Search for the cell housing the specified text and yield its (x, y) center coordinate. 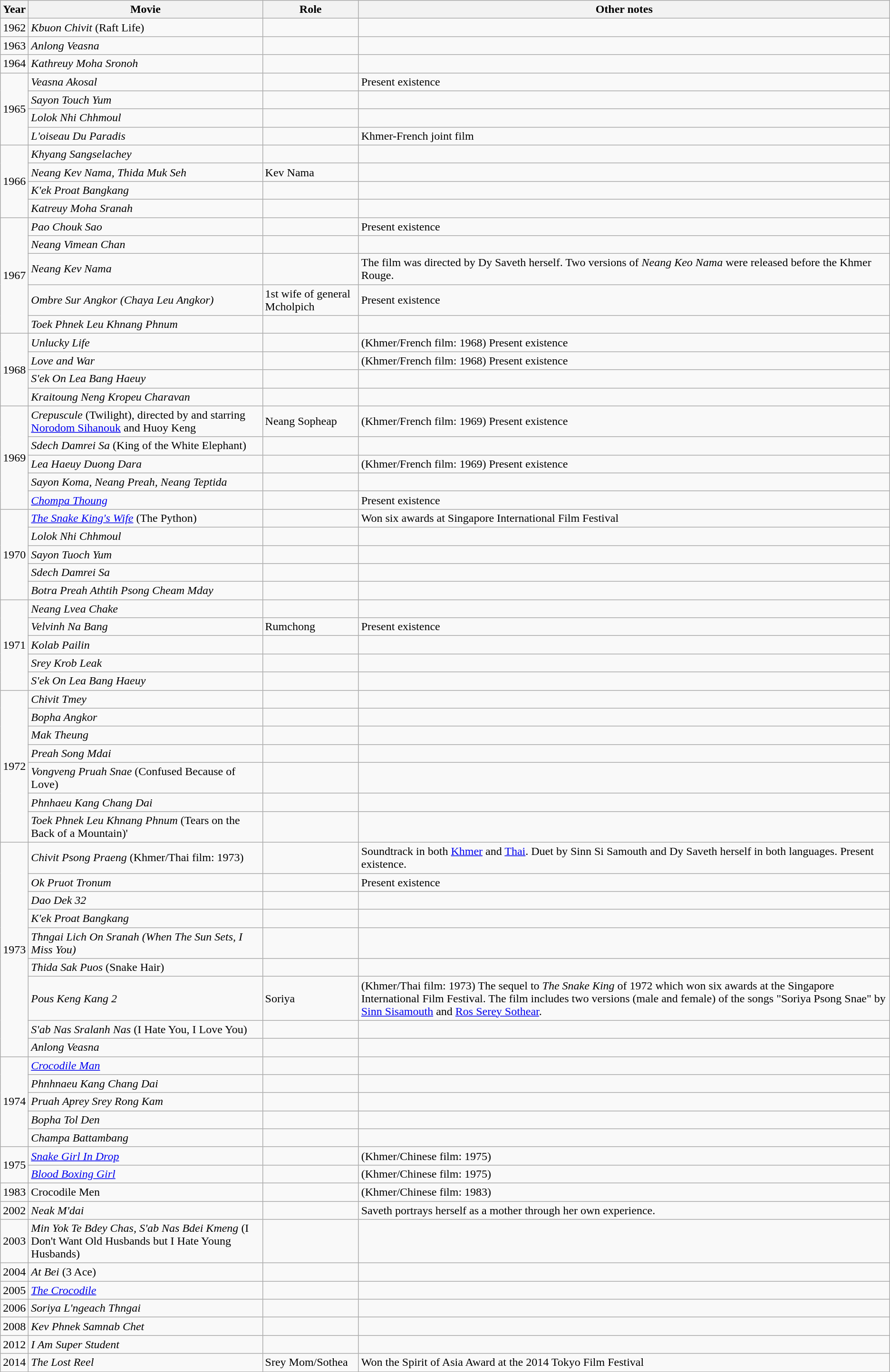
Won the Spirit of Asia Award at the 2014 Tokyo Film Festival (624, 1362)
Chivit Tmey (145, 699)
Min Yok Te Bdey Chas, S'ab Nas Bdei Kmeng (I Don't Want Old Husbands but I Hate Young Husbands) (145, 1241)
Soriya L'ngeach Thngai (145, 1308)
Kathreuy Moha Sronoh (145, 64)
2002 (14, 1210)
Sayon Touch Yum (145, 100)
Neang Sopheap (310, 421)
Year (14, 10)
Thida Sak Puos (Snake Hair) (145, 968)
1983 (14, 1192)
1969 (14, 457)
1966 (14, 181)
Phnhnaeu Kang Chang Dai (145, 1084)
The film was directed by Dy Saveth herself. Two versions of Neang Keo Nama were released before the Khmer Rouge. (624, 269)
Kev Nama (310, 172)
The Lost Reel (145, 1362)
Kev Phnek Samnab Chet (145, 1326)
1974 (14, 1102)
Lea Haeuy Duong Dara (145, 464)
(Khmer/Chinese film: 1983) (624, 1192)
Neak M'dai (145, 1210)
Movie (145, 10)
L'oiseau Du Paradis (145, 136)
1963 (14, 46)
Snake Girl In Drop (145, 1156)
Ombre Sur Angkor (Chaya Leu Angkor) (145, 300)
Sayon Tuoch Yum (145, 555)
Toek Phnek Leu Khnang Phnum (Tears on the Back of a Mountain)' (145, 827)
Sdech Damrei Sa (King of the White Elephant) (145, 446)
Ok Pruot Tronum (145, 883)
Kolab Pailin (145, 645)
2004 (14, 1272)
2003 (14, 1241)
Toek Phnek Leu Khnang Phnum (145, 325)
Thngai Lich On Sranah (When The Sun Sets, I Miss You) (145, 943)
1964 (14, 64)
Role (310, 10)
Won six awards at Singapore International Film Festival (624, 518)
The Crocodile (145, 1290)
1973 (14, 950)
The Snake King's Wife (The Python) (145, 518)
Kraitoung Neng Kropeu Charavan (145, 397)
1968 (14, 370)
Sayon Koma, Neang Preah, Neang Teptida (145, 482)
1975 (14, 1165)
2005 (14, 1290)
Katreuy Moha Sranah (145, 208)
Neang Kev Nama (145, 269)
Neang Kev Nama, Thida Muk Seh (145, 172)
Bopha Tol Den (145, 1120)
Vongveng Pruah Snae (Confused Because of Love) (145, 777)
1962 (14, 28)
Saveth portrays herself as a mother through her own experience. (624, 1210)
2008 (14, 1326)
1st wife of general Mcholpich (310, 300)
Pruah Aprey Srey Rong Kam (145, 1102)
Crocodile Men (145, 1192)
1971 (14, 645)
Neang Lvea Chake (145, 609)
Veasna Akosal (145, 82)
Khyang Sangselachey (145, 154)
Dao Dek 32 (145, 901)
2012 (14, 1344)
Chivit Psong Praeng (Khmer/Thai film: 1973) (145, 857)
Unlucky Life (145, 343)
Pous Keng Kang 2 (145, 998)
Botra Preah Athtih Psong Cheam Mday (145, 591)
Other notes (624, 10)
Neang Vimean Chan (145, 245)
2014 (14, 1362)
Love and War (145, 361)
Soriya (310, 998)
Velvinh Na Bang (145, 627)
I Am Super Student (145, 1344)
Mak Theung (145, 735)
Crocodile Man (145, 1065)
1967 (14, 276)
1970 (14, 554)
Srey Mom/Sothea (310, 1362)
Khmer-French joint film (624, 136)
At Bei (3 Ace) (145, 1272)
Pao Chouk Sao (145, 227)
Chompa Thoung (145, 500)
Phnhaeu Kang Chang Dai (145, 802)
1965 (14, 109)
Bopha Angkor (145, 717)
Champa Battambang (145, 1138)
Rumchong (310, 627)
1972 (14, 766)
Crepuscule (Twilight), directed by and starring Norodom Sihanouk and Huoy Keng (145, 421)
2006 (14, 1308)
Blood Boxing Girl (145, 1174)
Sdech Damrei Sa (145, 573)
Preah Song Mdai (145, 753)
Soundtrack in both Khmer and Thai. Duet by Sinn Si Samouth and Dy Saveth herself in both languages. Present existence. (624, 857)
Srey Krob Leak (145, 663)
S'ab Nas Sralanh Nas (I Hate You, I Love You) (145, 1029)
Kbuon Chivit (Raft Life) (145, 28)
